Return (X, Y) of the center of cell containing provided text 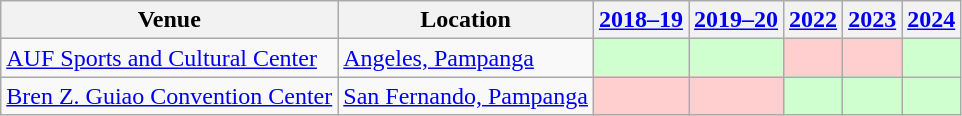
Angeles, Pampanga (466, 58)
2019–20 (736, 20)
2018–19 (640, 20)
Location (466, 20)
AUF Sports and Cultural Center (170, 58)
San Fernando, Pampanga (466, 96)
2023 (872, 20)
Venue (170, 20)
2024 (932, 20)
Bren Z. Guiao Convention Center (170, 96)
2022 (814, 20)
